Detect which cell encompasses the target text, then output its [X, Y] center coordinate. 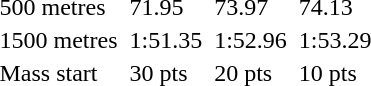
1:51.35 [166, 40]
1:52.96 [251, 40]
